For the text-containing cell, return its midpoint in (X, Y) coordinate format. 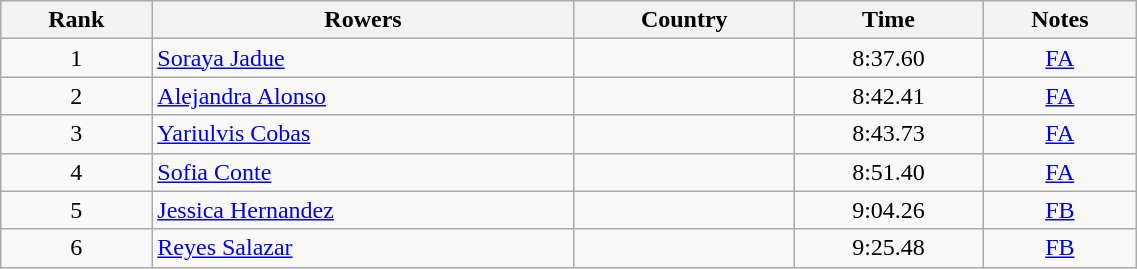
3 (76, 134)
8:42.41 (888, 96)
Soraya Jadue (363, 58)
9:25.48 (888, 248)
4 (76, 172)
Time (888, 20)
8:43.73 (888, 134)
9:04.26 (888, 210)
8:37.60 (888, 58)
Reyes Salazar (363, 248)
6 (76, 248)
2 (76, 96)
Notes (1060, 20)
8:51.40 (888, 172)
Sofia Conte (363, 172)
Country (684, 20)
Jessica Hernandez (363, 210)
Yariulvis Cobas (363, 134)
Rowers (363, 20)
Alejandra Alonso (363, 96)
Rank (76, 20)
1 (76, 58)
5 (76, 210)
